Find where the given text appears and provide that cell's center as (x, y) coordinate. 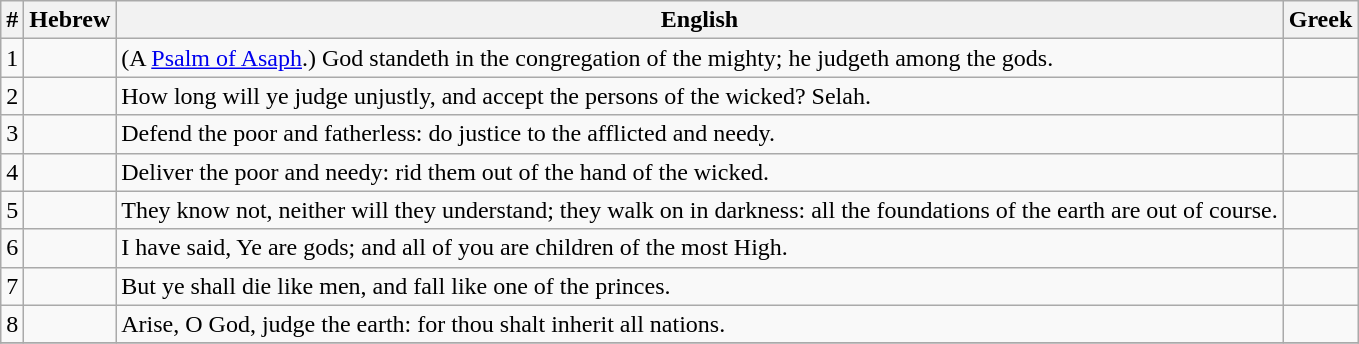
6 (12, 248)
I have said, Ye are gods; and all of you are children of the most High. (700, 248)
Defend the poor and fatherless: do justice to the afflicted and needy. (700, 134)
Hebrew (70, 20)
4 (12, 172)
1 (12, 58)
(A Psalm of Asaph.) God standeth in the congregation of the mighty; he judgeth among the gods. (700, 58)
3 (12, 134)
# (12, 20)
5 (12, 210)
But ye shall die like men, and fall like one of the princes. (700, 286)
7 (12, 286)
Greek (1320, 20)
Deliver the poor and needy: rid them out of the hand of the wicked. (700, 172)
English (700, 20)
2 (12, 96)
How long will ye judge unjustly, and accept the persons of the wicked? Selah. (700, 96)
They know not, neither will they understand; they walk on in darkness: all the foundations of the earth are out of course. (700, 210)
8 (12, 324)
Arise, O God, judge the earth: for thou shalt inherit all nations. (700, 324)
